Determine the (X, Y) coordinate at the center of the cell enclosing the given text.  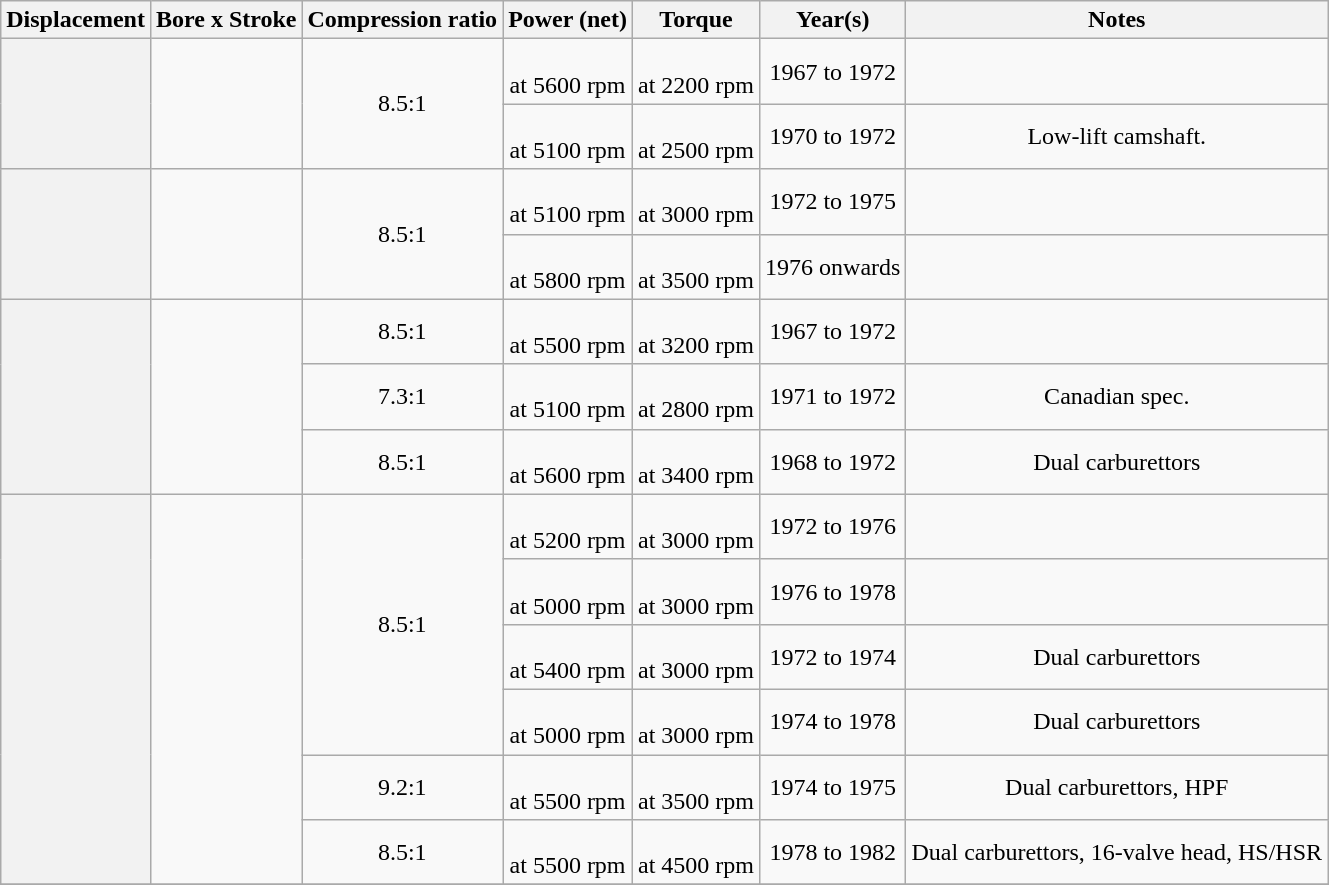
Low-lift camshaft. (1117, 136)
Canadian spec. (1117, 396)
Dual carburettors, 16-valve head, HS/HSR (1117, 852)
at 2800 rpm (696, 396)
7.3:1 (402, 396)
1968 to 1972 (833, 462)
at 5800 rpm (568, 266)
at 5200 rpm (568, 526)
1976 to 1978 (833, 592)
at 4500 rpm (696, 852)
Compression ratio (402, 20)
Torque (696, 20)
at 2500 rpm (696, 136)
Displacement (76, 20)
1976 onwards (833, 266)
at 2200 rpm (696, 72)
Year(s) (833, 20)
1972 to 1975 (833, 202)
1974 to 1978 (833, 722)
at 3200 rpm (696, 332)
1972 to 1976 (833, 526)
9.2:1 (402, 786)
at 3400 rpm (696, 462)
Bore x Stroke (226, 20)
Power (net) (568, 20)
Notes (1117, 20)
1972 to 1974 (833, 656)
1978 to 1982 (833, 852)
at 5400 rpm (568, 656)
1970 to 1972 (833, 136)
1971 to 1972 (833, 396)
Dual carburettors, HPF (1117, 786)
1974 to 1975 (833, 786)
